Return the [x, y] coordinate for the center point of the cell that contains the specified text.  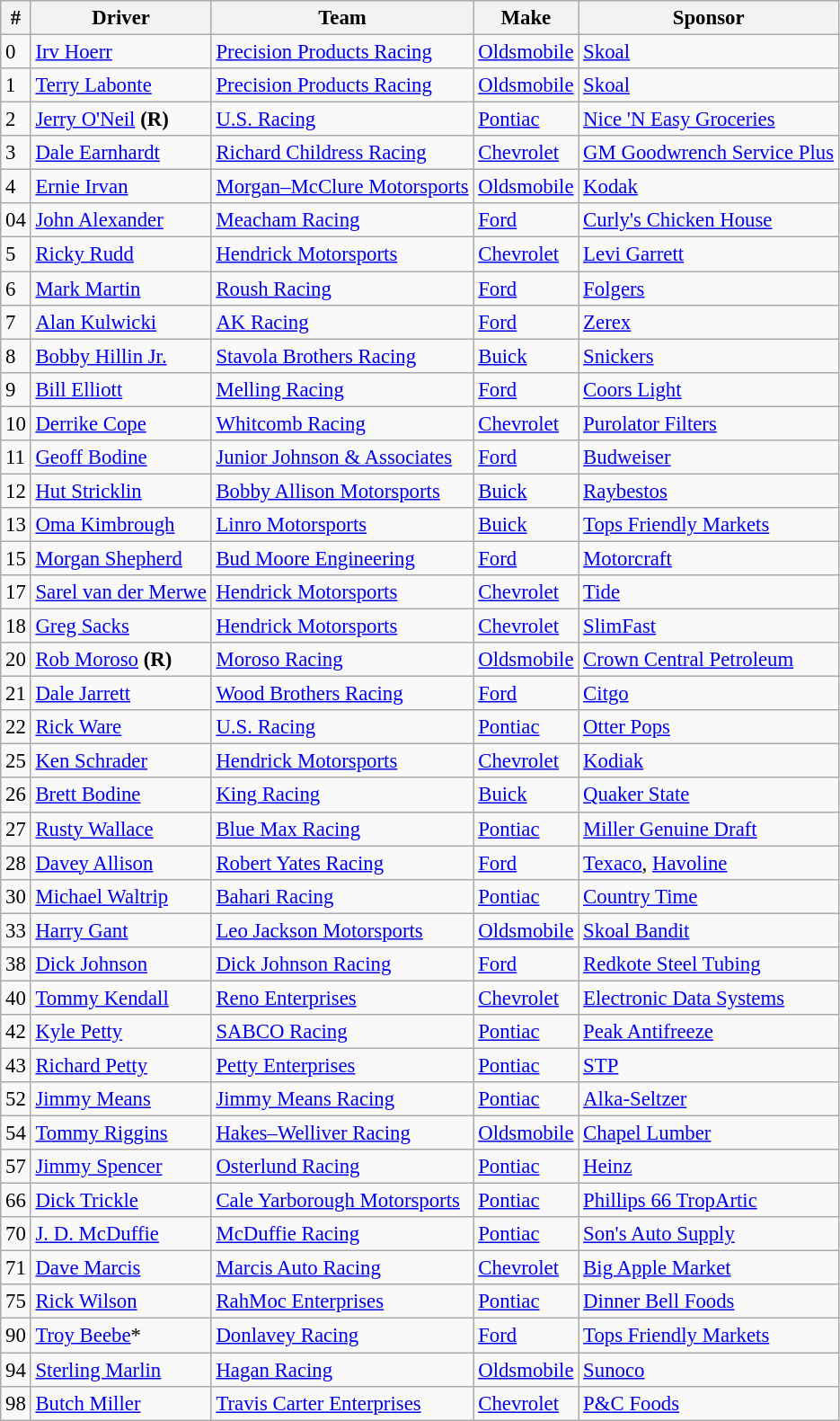
Levi Garrett [709, 254]
P&C Foods [709, 1403]
28 [16, 863]
Troy Beebe* [120, 1336]
Wood Brothers Racing [342, 694]
Bill Elliott [120, 389]
Ricky Rudd [120, 254]
33 [16, 930]
Quaker State [709, 795]
Ernie Irvan [120, 187]
6 [16, 289]
Kodiak [709, 761]
Curly's Chicken House [709, 220]
75 [16, 1302]
Son's Auto Supply [709, 1234]
Mark Martin [120, 289]
Sponsor [709, 18]
Reno Enterprises [342, 998]
13 [16, 525]
Sunoco [709, 1370]
Phillips 66 TropArtic [709, 1201]
0 [16, 52]
Texaco, Havoline [709, 863]
22 [16, 727]
94 [16, 1370]
71 [16, 1268]
Rick Ware [120, 727]
20 [16, 660]
SlimFast [709, 626]
Rick Wilson [120, 1302]
Dick Johnson [120, 964]
Big Apple Market [709, 1268]
Team [342, 18]
Raybestos [709, 491]
8 [16, 356]
Brett Bodine [120, 795]
Oma Kimbrough [120, 525]
Melling Racing [342, 389]
26 [16, 795]
1 [16, 85]
57 [16, 1167]
Donlavey Racing [342, 1336]
Stavola Brothers Racing [342, 356]
5 [16, 254]
STP [709, 1065]
Michael Waltrip [120, 896]
Davey Allison [120, 863]
18 [16, 626]
Travis Carter Enterprises [342, 1403]
4 [16, 187]
Butch Miller [120, 1403]
John Alexander [120, 220]
Rusty Wallace [120, 829]
98 [16, 1403]
Sarel van der Merwe [120, 592]
Bud Moore Engineering [342, 558]
Whitcomb Racing [342, 423]
Dave Marcis [120, 1268]
Jimmy Means [120, 1099]
Jimmy Spencer [120, 1167]
Harry Gant [120, 930]
52 [16, 1099]
Citgo [709, 694]
3 [16, 153]
2 [16, 120]
J. D. McDuffie [120, 1234]
Richard Childress Racing [342, 153]
54 [16, 1133]
Country Time [709, 896]
Coors Light [709, 389]
Snickers [709, 356]
Dick Johnson Racing [342, 964]
Linro Motorsports [342, 525]
7 [16, 322]
Morgan Shepherd [120, 558]
Kodak [709, 187]
9 [16, 389]
Dinner Bell Foods [709, 1302]
12 [16, 491]
Miller Genuine Draft [709, 829]
27 [16, 829]
17 [16, 592]
Folgers [709, 289]
Blue Max Racing [342, 829]
Tommy Riggins [120, 1133]
Derrike Cope [120, 423]
Electronic Data Systems [709, 998]
Geoff Bodine [120, 457]
Dale Earnhardt [120, 153]
Dick Trickle [120, 1201]
Richard Petty [120, 1065]
04 [16, 220]
Irv Hoerr [120, 52]
40 [16, 998]
43 [16, 1065]
15 [16, 558]
11 [16, 457]
Ken Schrader [120, 761]
RahMoc Enterprises [342, 1302]
10 [16, 423]
Greg Sacks [120, 626]
Leo Jackson Motorsports [342, 930]
Make [526, 18]
Meacham Racing [342, 220]
Skoal Bandit [709, 930]
GM Goodwrench Service Plus [709, 153]
Marcis Auto Racing [342, 1268]
Rob Moroso (R) [120, 660]
Petty Enterprises [342, 1065]
Bobby Hillin Jr. [120, 356]
Tommy Kendall [120, 998]
Jimmy Means Racing [342, 1099]
Crown Central Petroleum [709, 660]
# [16, 18]
Nice 'N Easy Groceries [709, 120]
Osterlund Racing [342, 1167]
Driver [120, 18]
30 [16, 896]
90 [16, 1336]
25 [16, 761]
Purolator Filters [709, 423]
Hakes–Welliver Racing [342, 1133]
Redkote Steel Tubing [709, 964]
21 [16, 694]
Hut Stricklin [120, 491]
Zerex [709, 322]
Alan Kulwicki [120, 322]
SABCO Racing [342, 1032]
King Racing [342, 795]
Morgan–McClure Motorsports [342, 187]
Sterling Marlin [120, 1370]
Jerry O'Neil (R) [120, 120]
Motorcraft [709, 558]
AK Racing [342, 322]
66 [16, 1201]
Chapel Lumber [709, 1133]
Heinz [709, 1167]
McDuffie Racing [342, 1234]
Robert Yates Racing [342, 863]
Tide [709, 592]
Roush Racing [342, 289]
Alka-Seltzer [709, 1099]
Terry Labonte [120, 85]
Bobby Allison Motorsports [342, 491]
Otter Pops [709, 727]
Budweiser [709, 457]
Dale Jarrett [120, 694]
Bahari Racing [342, 896]
70 [16, 1234]
Moroso Racing [342, 660]
Peak Antifreeze [709, 1032]
Hagan Racing [342, 1370]
Kyle Petty [120, 1032]
38 [16, 964]
42 [16, 1032]
Cale Yarborough Motorsports [342, 1201]
Junior Johnson & Associates [342, 457]
